Output the (X, Y) coordinate of the center of the cell containing the given text.  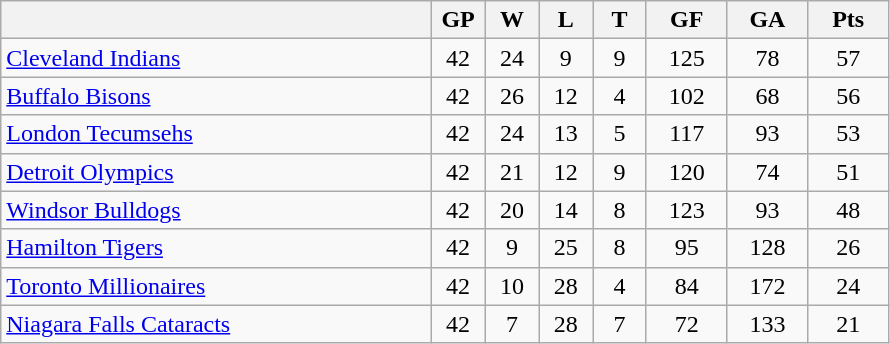
128 (768, 248)
117 (686, 134)
Hamilton Tigers (216, 248)
W (512, 20)
T (620, 20)
51 (848, 172)
14 (566, 210)
57 (848, 58)
Pts (848, 20)
GP (458, 20)
95 (686, 248)
53 (848, 134)
74 (768, 172)
84 (686, 286)
5 (620, 134)
Cleveland Indians (216, 58)
L (566, 20)
10 (512, 286)
123 (686, 210)
20 (512, 210)
102 (686, 96)
GF (686, 20)
133 (768, 324)
London Tecumsehs (216, 134)
13 (566, 134)
Detroit Olympics (216, 172)
Windsor Bulldogs (216, 210)
Toronto Millionaires (216, 286)
Niagara Falls Cataracts (216, 324)
78 (768, 58)
25 (566, 248)
125 (686, 58)
120 (686, 172)
172 (768, 286)
72 (686, 324)
68 (768, 96)
Buffalo Bisons (216, 96)
GA (768, 20)
48 (848, 210)
56 (848, 96)
